Output the (X, Y) coordinate of the center of the cell containing the given text.  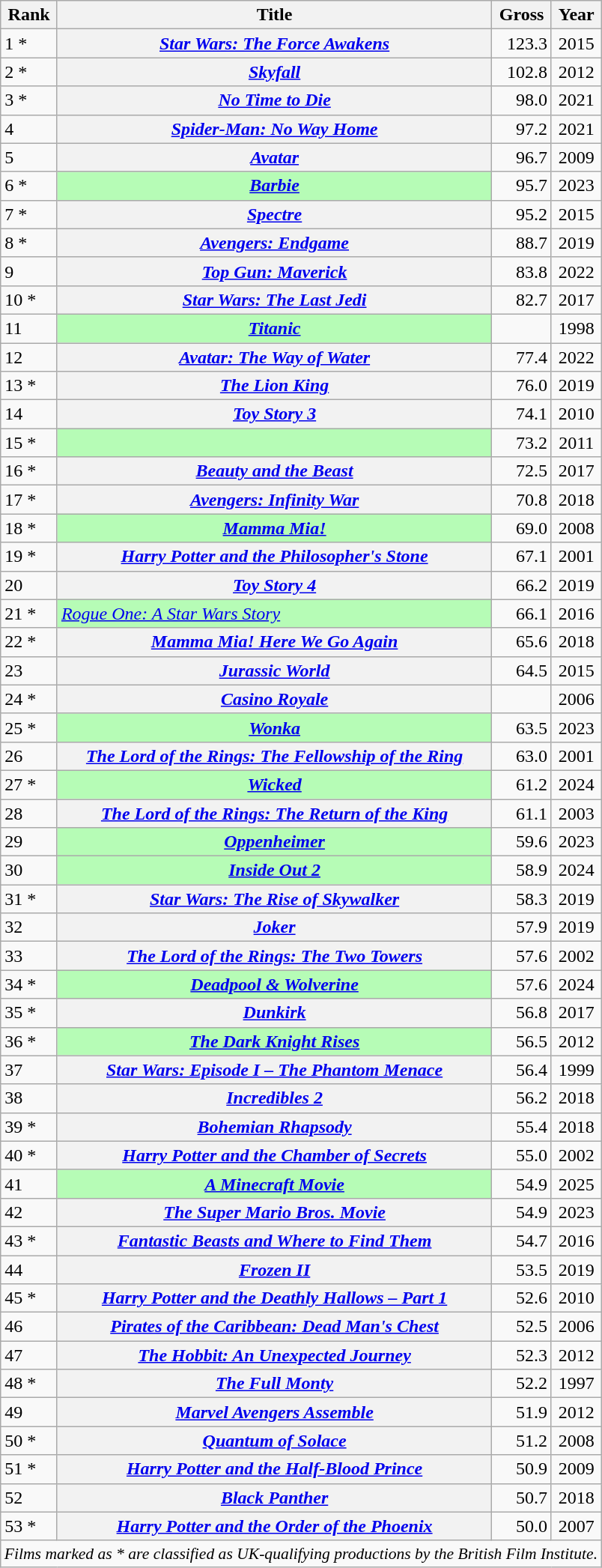
67.1 (522, 557)
2011 (577, 443)
Inside Out 2 (274, 871)
32 (29, 927)
Top Gun: Maverick (274, 271)
Wonka (274, 727)
19 * (29, 557)
56.5 (522, 1041)
56.4 (522, 1070)
82.7 (522, 300)
29 (29, 842)
Skyfall (274, 72)
13 * (29, 386)
50.0 (522, 1526)
Beauty and the Beast (274, 471)
12 (29, 357)
95.2 (522, 214)
Gross (522, 15)
Star Wars: The Rise of Skywalker (274, 899)
Harry Potter and the Order of the Phoenix (274, 1526)
The Lord of the Rings: The Two Towers (274, 956)
54.7 (522, 1241)
10 * (29, 300)
102.8 (522, 72)
Jurassic World (274, 671)
49 (29, 1412)
61.2 (522, 784)
The Hobbit: An Unexpected Journey (274, 1355)
56.8 (522, 1013)
52 (29, 1498)
Year (577, 15)
58.3 (522, 899)
88.7 (522, 243)
Pirates of the Caribbean: Dead Man's Chest (274, 1327)
Mamma Mia! (274, 528)
47 (29, 1355)
1998 (577, 328)
52.6 (522, 1298)
11 (29, 328)
66.2 (522, 585)
6 * (29, 186)
27 * (29, 784)
Oppenheimer (274, 842)
Quantum of Solace (274, 1441)
51.2 (522, 1441)
Deadpool & Wolverine (274, 984)
Rogue One: A Star Wars Story (274, 614)
23 (29, 671)
83.8 (522, 271)
8 * (29, 243)
Bohemian Rhapsody (274, 1127)
55.0 (522, 1155)
Harry Potter and the Deathly Hallows – Part 1 (274, 1298)
53 * (29, 1526)
Avengers: Infinity War (274, 500)
21 * (29, 614)
70.8 (522, 500)
51.9 (522, 1412)
1997 (577, 1384)
73.2 (522, 443)
44 (29, 1270)
The Super Mario Bros. Movie (274, 1212)
Black Panther (274, 1498)
52.2 (522, 1384)
2003 (577, 813)
30 (29, 871)
2025 (577, 1184)
3 * (29, 100)
24 * (29, 699)
Barbie (274, 186)
Frozen II (274, 1270)
Star Wars: Episode I – The Phantom Menace (274, 1070)
A Minecraft Movie (274, 1184)
53.5 (522, 1270)
72.5 (522, 471)
35 * (29, 1013)
36 * (29, 1041)
61.1 (522, 813)
Rank (29, 15)
Star Wars: The Last Jedi (274, 300)
Avatar (274, 157)
Avengers: Endgame (274, 243)
51 * (29, 1469)
17 * (29, 500)
42 (29, 1212)
22 * (29, 642)
15 * (29, 443)
The Full Monty (274, 1384)
20 (29, 585)
No Time to Die (274, 100)
18 * (29, 528)
5 (29, 157)
Avatar: The Way of Water (274, 357)
77.4 (522, 357)
Incredibles 2 (274, 1098)
57.9 (522, 927)
46 (29, 1327)
66.1 (522, 614)
Spider-Man: No Way Home (274, 129)
31 * (29, 899)
55.4 (522, 1127)
Toy Story 3 (274, 414)
40 * (29, 1155)
2007 (577, 1526)
25 * (29, 727)
9 (29, 271)
50.7 (522, 1498)
98.0 (522, 100)
Fantastic Beasts and Where to Find Them (274, 1241)
Mamma Mia! Here We Go Again (274, 642)
50.9 (522, 1469)
Harry Potter and the Chamber of Secrets (274, 1155)
59.6 (522, 842)
The Lord of the Rings: The Fellowship of the Ring (274, 756)
Marvel Avengers Assemble (274, 1412)
26 (29, 756)
39 * (29, 1127)
14 (29, 414)
52.5 (522, 1327)
63.5 (522, 727)
48 * (29, 1384)
33 (29, 956)
16 * (29, 471)
123.3 (522, 43)
Spectre (274, 214)
Harry Potter and the Philosopher's Stone (274, 557)
97.2 (522, 129)
52.3 (522, 1355)
76.0 (522, 386)
The Lord of the Rings: The Return of the King (274, 813)
Toy Story 4 (274, 585)
69.0 (522, 528)
43 * (29, 1241)
Star Wars: The Force Awakens (274, 43)
4 (29, 129)
34 * (29, 984)
1 * (29, 43)
41 (29, 1184)
Casino Royale (274, 699)
Joker (274, 927)
37 (29, 1070)
38 (29, 1098)
Title (274, 15)
Films marked as * are classified as UK-qualifying productions by the British Film Institute. (301, 1554)
74.1 (522, 414)
56.2 (522, 1098)
63.0 (522, 756)
7 * (29, 214)
Harry Potter and the Half-Blood Prince (274, 1469)
64.5 (522, 671)
28 (29, 813)
Titanic (274, 328)
58.9 (522, 871)
96.7 (522, 157)
65.6 (522, 642)
95.7 (522, 186)
The Dark Knight Rises (274, 1041)
Wicked (274, 784)
50 * (29, 1441)
Dunkirk (274, 1013)
45 * (29, 1298)
The Lion King (274, 386)
1999 (577, 1070)
2 * (29, 72)
